Determine the [X, Y] coordinate at the center of the cell enclosing the given text.  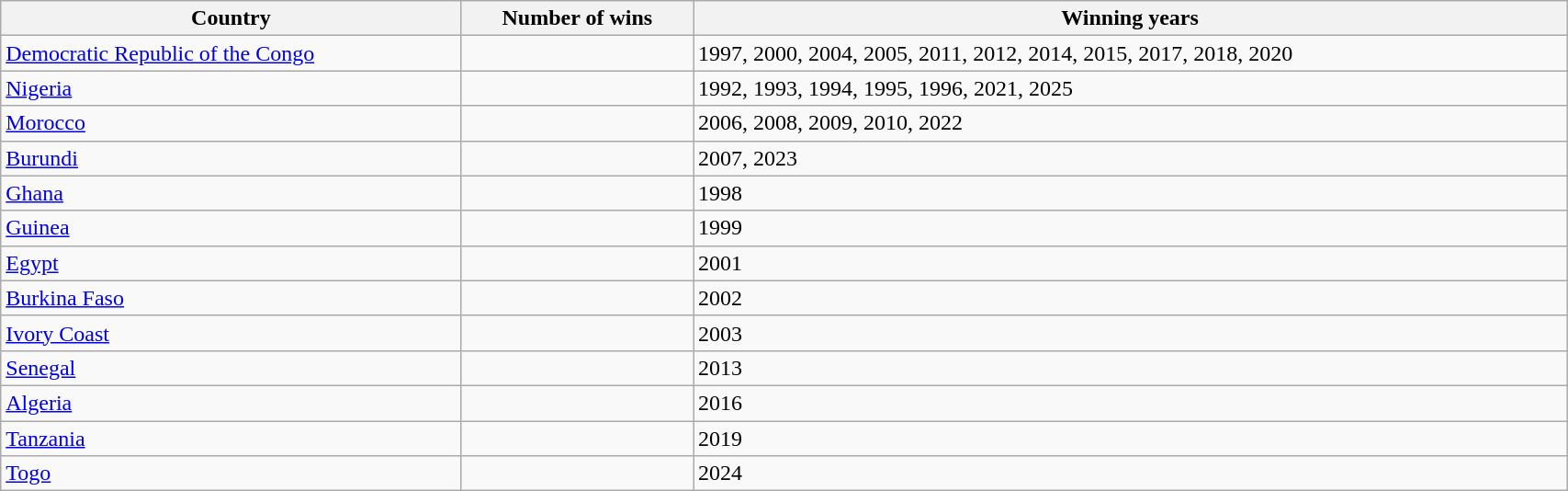
2016 [1130, 403]
Togo [231, 474]
Burundi [231, 158]
2007, 2023 [1130, 158]
Winning years [1130, 18]
1992, 1993, 1994, 1995, 1996, 2021, 2025 [1130, 88]
2003 [1130, 333]
Morocco [231, 123]
2001 [1130, 263]
Burkina Faso [231, 298]
Nigeria [231, 88]
Guinea [231, 228]
Egypt [231, 263]
1998 [1130, 193]
2024 [1130, 474]
Senegal [231, 368]
Algeria [231, 403]
2013 [1130, 368]
Number of wins [577, 18]
Democratic Republic of the Congo [231, 53]
1997, 2000, 2004, 2005, 2011, 2012, 2014, 2015, 2017, 2018, 2020 [1130, 53]
2019 [1130, 439]
1999 [1130, 228]
2006, 2008, 2009, 2010, 2022 [1130, 123]
Ghana [231, 193]
Tanzania [231, 439]
Country [231, 18]
Ivory Coast [231, 333]
2002 [1130, 298]
